Determine the (x, y) coordinate at the center of the cell enclosing the given text.  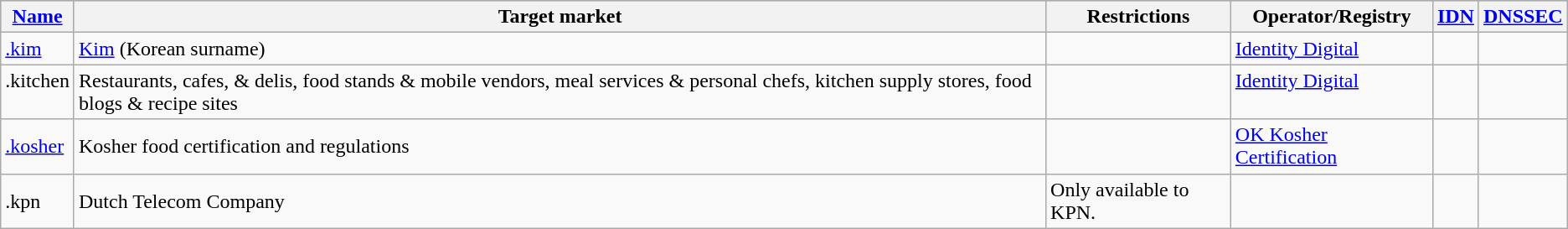
DNSSEC (1523, 17)
.kitchen (38, 92)
Dutch Telecom Company (560, 201)
OK Kosher Certification (1332, 146)
Kosher food certification and regulations (560, 146)
Kim (Korean surname) (560, 49)
Restaurants, cafes, & delis, food stands & mobile vendors, meal services & personal chefs, kitchen supply stores, food blogs & recipe sites (560, 92)
IDN (1456, 17)
Name (38, 17)
.kim (38, 49)
Restrictions (1139, 17)
.kpn (38, 201)
Target market (560, 17)
Operator/Registry (1332, 17)
Only available to KPN. (1139, 201)
.kosher (38, 146)
